Provide the (X, Y) coordinate of the cell's center where the given text is located.  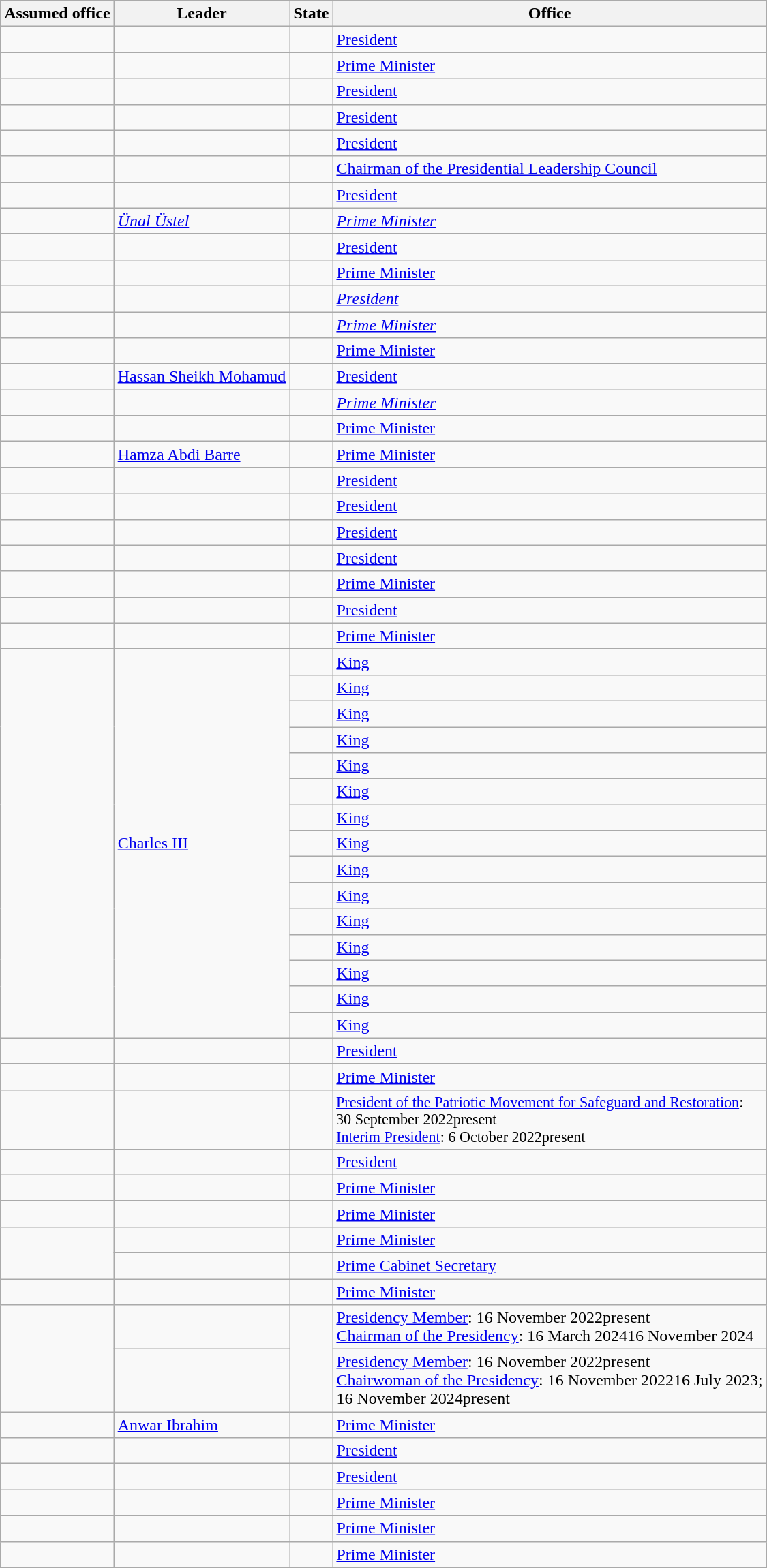
Ünal Üstel (202, 221)
Hassan Sheikh Mohamud (202, 377)
Leader (202, 14)
State (311, 14)
Chairman of the Presidential Leadership Council (550, 169)
Anwar Ibrahim (202, 1425)
Prime Cabinet Secretary (550, 1265)
President of the Patriotic Movement for Safeguard and Restoration:30 September 2022presentInterim President: 6 October 2022present (550, 1119)
Presidency Member: 16 November 2022presentChairman of the Presidency: 16 March 202416 November 2024 (550, 1327)
Charles III (202, 844)
Hamza Abdi Barre (202, 455)
Office (550, 14)
Assumed office (57, 14)
Presidency Member: 16 November 2022presentChairwoman of the Presidency: 16 November 202216 July 2023;16 November 2024present (550, 1381)
